Detect which cell encompasses the target text, then output its [x, y] center coordinate. 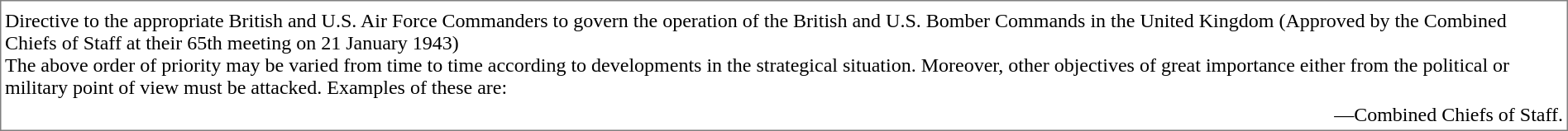
—Combined Chiefs of Staff. [784, 115]
